Provide the [X, Y] coordinate of the cell's center where the given text is located.  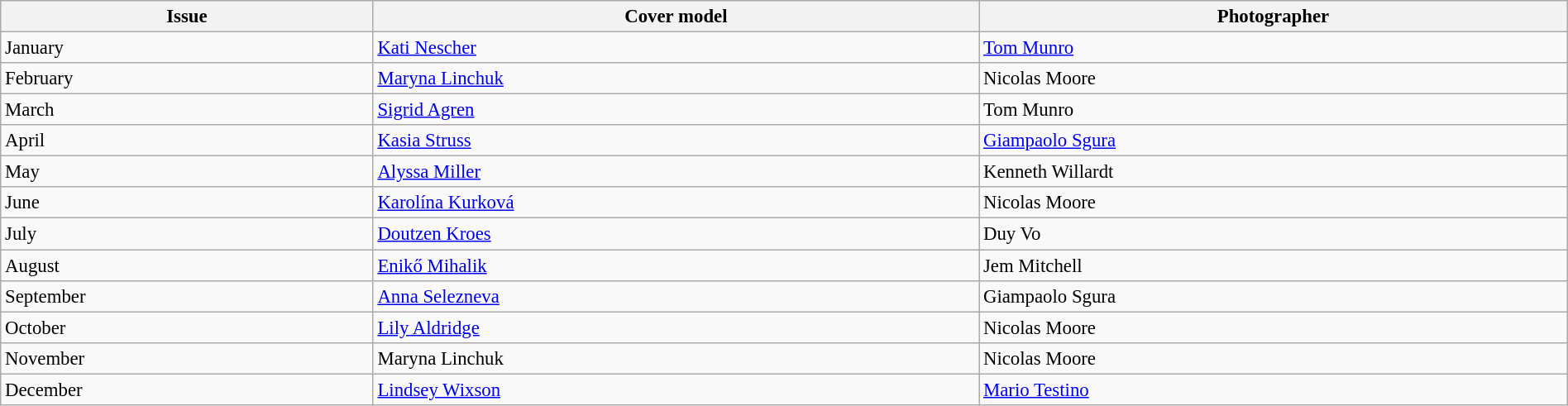
Issue [187, 17]
May [187, 172]
January [187, 48]
March [187, 110]
Anna Selezneva [676, 296]
Duy Vo [1274, 234]
Karolína Kurková [676, 203]
Sigrid Agren [676, 110]
June [187, 203]
Photographer [1274, 17]
Kasia Struss [676, 141]
Doutzen Kroes [676, 234]
Kati Nescher [676, 48]
February [187, 79]
Jem Mitchell [1274, 265]
Enikő Mihalik [676, 265]
August [187, 265]
July [187, 234]
Mario Testino [1274, 389]
Alyssa Miller [676, 172]
Lily Aldridge [676, 327]
September [187, 296]
Kenneth Willardt [1274, 172]
Cover model [676, 17]
December [187, 389]
November [187, 358]
April [187, 141]
October [187, 327]
Lindsey Wixson [676, 389]
